Detect which cell encompasses the target text, then output its [x, y] center coordinate. 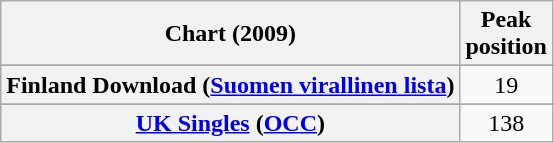
Finland Download (Suomen virallinen lista) [230, 85]
Peak position [506, 34]
19 [506, 85]
UK Singles (OCC) [230, 123]
138 [506, 123]
Chart (2009) [230, 34]
